Determine the [x, y] coordinate at the center of the cell enclosing the given text.  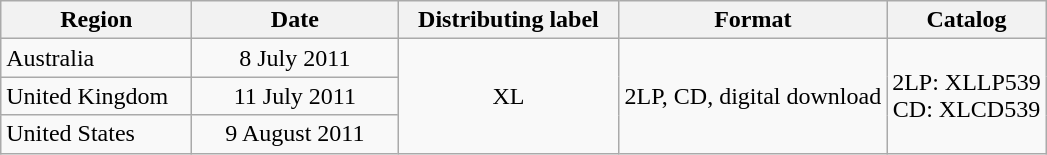
8 July 2011 [295, 58]
United States [96, 134]
Format [753, 20]
Date [295, 20]
2LP: XLLP539CD: XLCD539 [967, 96]
Distributing label [508, 20]
Australia [96, 58]
United Kingdom [96, 96]
Region [96, 20]
2LP, CD, digital download [753, 96]
Catalog [967, 20]
9 August 2011 [295, 134]
11 July 2011 [295, 96]
XL [508, 96]
